Extract the [X, Y] coordinate from the center of the cell holding the provided text.  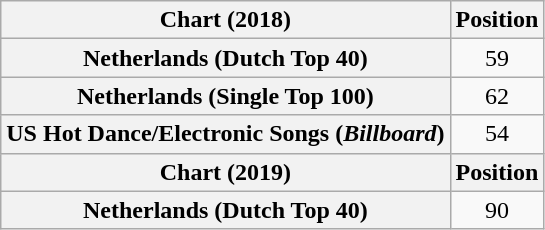
Chart (2019) [226, 172]
62 [497, 96]
90 [497, 210]
54 [497, 134]
US Hot Dance/Electronic Songs (Billboard) [226, 134]
Chart (2018) [226, 20]
59 [497, 58]
Netherlands (Single Top 100) [226, 96]
